Locate the cell with the specified text and output its (x, y) center coordinate. 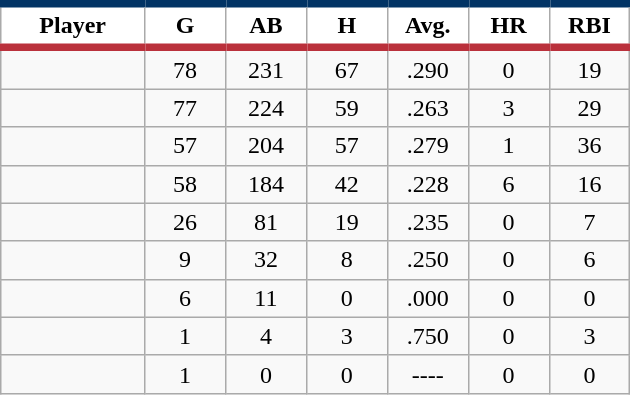
.279 (428, 146)
.235 (428, 222)
224 (266, 108)
AB (266, 26)
.263 (428, 108)
---- (428, 374)
.750 (428, 336)
.290 (428, 68)
81 (266, 222)
Avg. (428, 26)
204 (266, 146)
26 (186, 222)
.250 (428, 260)
77 (186, 108)
.000 (428, 298)
11 (266, 298)
29 (590, 108)
67 (346, 68)
9 (186, 260)
4 (266, 336)
8 (346, 260)
RBI (590, 26)
36 (590, 146)
231 (266, 68)
184 (266, 184)
Player (73, 26)
HR (508, 26)
7 (590, 222)
G (186, 26)
H (346, 26)
59 (346, 108)
78 (186, 68)
58 (186, 184)
42 (346, 184)
32 (266, 260)
.228 (428, 184)
16 (590, 184)
